Return [X, Y] of the center of cell containing provided text 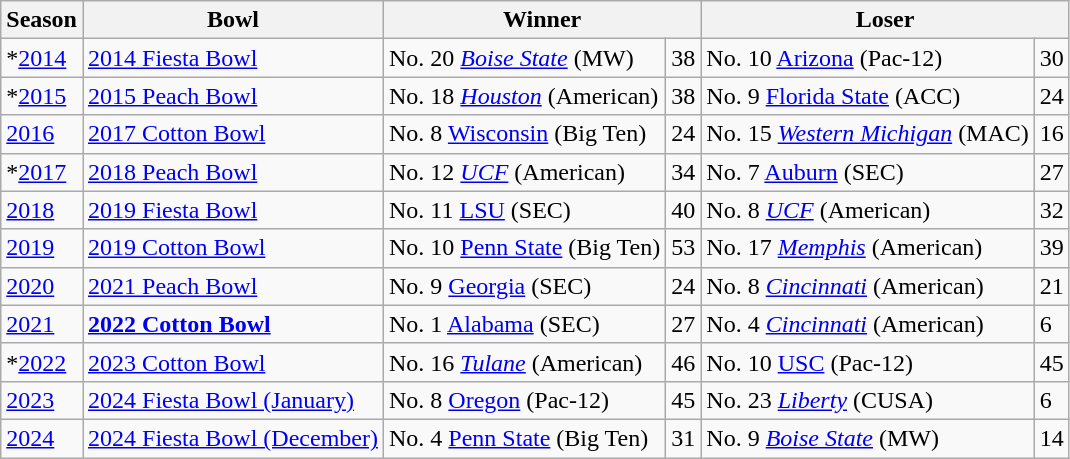
53 [684, 248]
2020 [42, 286]
30 [1052, 58]
No. 23 Liberty (CUSA) [868, 400]
*2015 [42, 96]
Winner [542, 20]
16 [1052, 134]
2015 Peach Bowl [232, 96]
31 [684, 438]
No. 17 Memphis (American) [868, 248]
No. 18 Houston (American) [524, 96]
2024 Fiesta Bowl (December) [232, 438]
No. 4 Cincinnati (American) [868, 324]
Bowl [232, 20]
2018 Peach Bowl [232, 172]
2017 Cotton Bowl [232, 134]
No. 9 Georgia (SEC) [524, 286]
2019 Cotton Bowl [232, 248]
2021 [42, 324]
*2017 [42, 172]
2014 Fiesta Bowl [232, 58]
*2022 [42, 362]
No. 8 UCF (American) [868, 210]
32 [1052, 210]
2018 [42, 210]
No. 15 Western Michigan (MAC) [868, 134]
*2014 [42, 58]
No. 10 Arizona (Pac-12) [868, 58]
34 [684, 172]
2016 [42, 134]
No. 16 Tulane (American) [524, 362]
2019 Fiesta Bowl [232, 210]
2019 [42, 248]
2021 Peach Bowl [232, 286]
No. 8 Wisconsin (Big Ten) [524, 134]
No. 12 UCF (American) [524, 172]
2023 Cotton Bowl [232, 362]
46 [684, 362]
No. 10 USC (Pac-12) [868, 362]
No. 4 Penn State (Big Ten) [524, 438]
No. 11 LSU (SEC) [524, 210]
No. 9 Florida State (ACC) [868, 96]
No. 8 Oregon (Pac-12) [524, 400]
2023 [42, 400]
No. 20 Boise State (MW) [524, 58]
Season [42, 20]
40 [684, 210]
14 [1052, 438]
39 [1052, 248]
No. 7 Auburn (SEC) [868, 172]
No. 10 Penn State (Big Ten) [524, 248]
No. 8 Cincinnati (American) [868, 286]
21 [1052, 286]
2024 Fiesta Bowl (January) [232, 400]
No. 1 Alabama (SEC) [524, 324]
No. 9 Boise State (MW) [868, 438]
2022 Cotton Bowl [232, 324]
2024 [42, 438]
Loser [886, 20]
